Find where the given text appears and provide that cell's center as [x, y] coordinate. 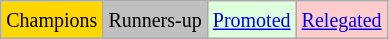
Champions [52, 20]
Promoted [252, 20]
Runners-up [155, 20]
Relegated [342, 20]
